Return the [x, y] coordinate for the center point of the cell that contains the specified text.  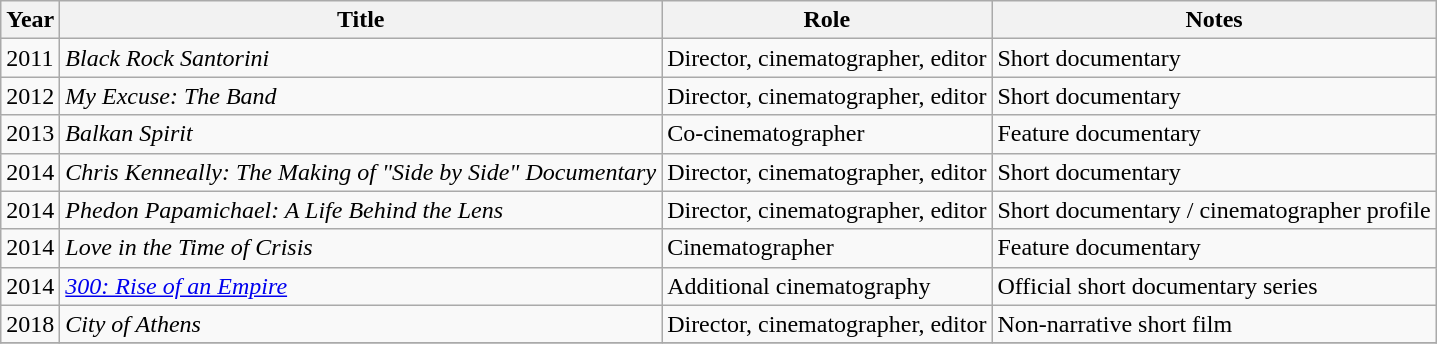
2013 [30, 134]
2012 [30, 96]
2011 [30, 58]
My Excuse: The Band [361, 96]
Short documentary / cinematographer profile [1214, 210]
2018 [30, 324]
Cinematographer [827, 248]
300: Rise of an Empire [361, 286]
Role [827, 20]
Balkan Spirit [361, 134]
Additional cinematography [827, 286]
Notes [1214, 20]
Black Rock Santorini [361, 58]
Title [361, 20]
Official short documentary series [1214, 286]
Non-narrative short film [1214, 324]
Phedon Papamichael: A Life Behind the Lens [361, 210]
Chris Kenneally: The Making of "Side by Side" Documentary [361, 172]
Year [30, 20]
Co-cinematographer [827, 134]
Love in the Time of Crisis [361, 248]
City of Athens [361, 324]
